Search for the cell housing the specified text and yield its (X, Y) center coordinate. 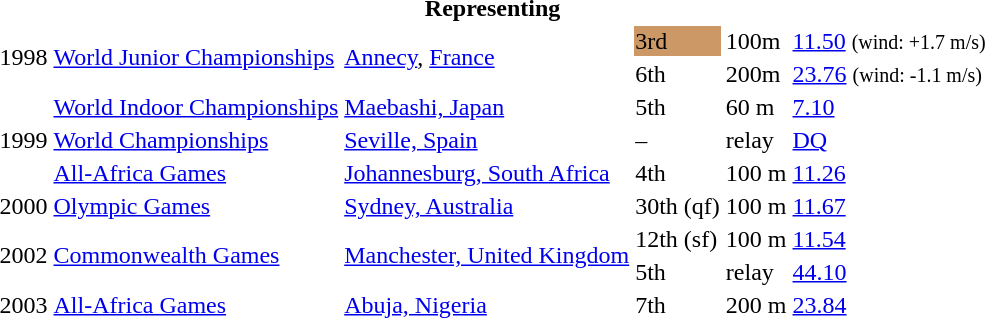
3rd (678, 41)
200m (756, 74)
Commonwealth Games (196, 256)
All-Africa Games (196, 173)
100m (756, 41)
6th (678, 74)
Annecy, France (487, 58)
Johannesburg, South Africa (487, 173)
Maebashi, Japan (487, 107)
Sydney, Australia (487, 206)
4th (678, 173)
12th (sf) (678, 239)
– (678, 140)
Seville, Spain (487, 140)
World Indoor Championships (196, 107)
World Junior Championships (196, 58)
World Championships (196, 140)
30th (qf) (678, 206)
Olympic Games (196, 206)
Manchester, United Kingdom (487, 256)
60 m (756, 107)
